Locate the cell with the specified text and output its (X, Y) center coordinate. 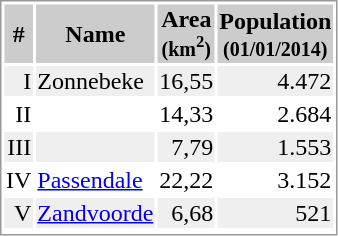
14,33 (186, 115)
16,55 (186, 82)
V (18, 214)
Population(01/01/2014) (276, 34)
III (18, 148)
Zonnebeke (96, 82)
6,68 (186, 214)
7,79 (186, 148)
22,22 (186, 181)
4.472 (276, 82)
IV (18, 181)
II (18, 115)
I (18, 82)
2.684 (276, 115)
521 (276, 214)
Area(km2) (186, 34)
# (18, 34)
1.553 (276, 148)
3.152 (276, 181)
Name (96, 34)
Passendale (96, 181)
Zandvoorde (96, 214)
